For the text-containing cell, return its midpoint in (x, y) coordinate format. 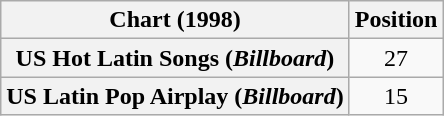
27 (396, 58)
US Latin Pop Airplay (Billboard) (175, 96)
15 (396, 96)
US Hot Latin Songs (Billboard) (175, 58)
Position (396, 20)
Chart (1998) (175, 20)
